Detect which cell encompasses the target text, then output its [X, Y] center coordinate. 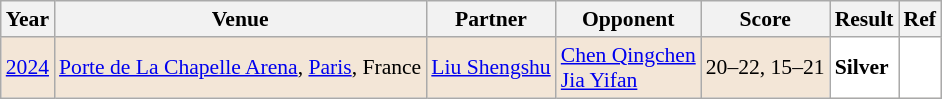
Result [864, 19]
Liu Shengshu [490, 68]
Chen Qingchen Jia Yifan [628, 68]
Silver [864, 68]
Score [766, 19]
Porte de La Chapelle Arena, Paris, France [240, 68]
Year [28, 19]
Opponent [628, 19]
Venue [240, 19]
20–22, 15–21 [766, 68]
Ref [920, 19]
Partner [490, 19]
2024 [28, 68]
